Output the (x, y) coordinate of the center of the cell containing the given text.  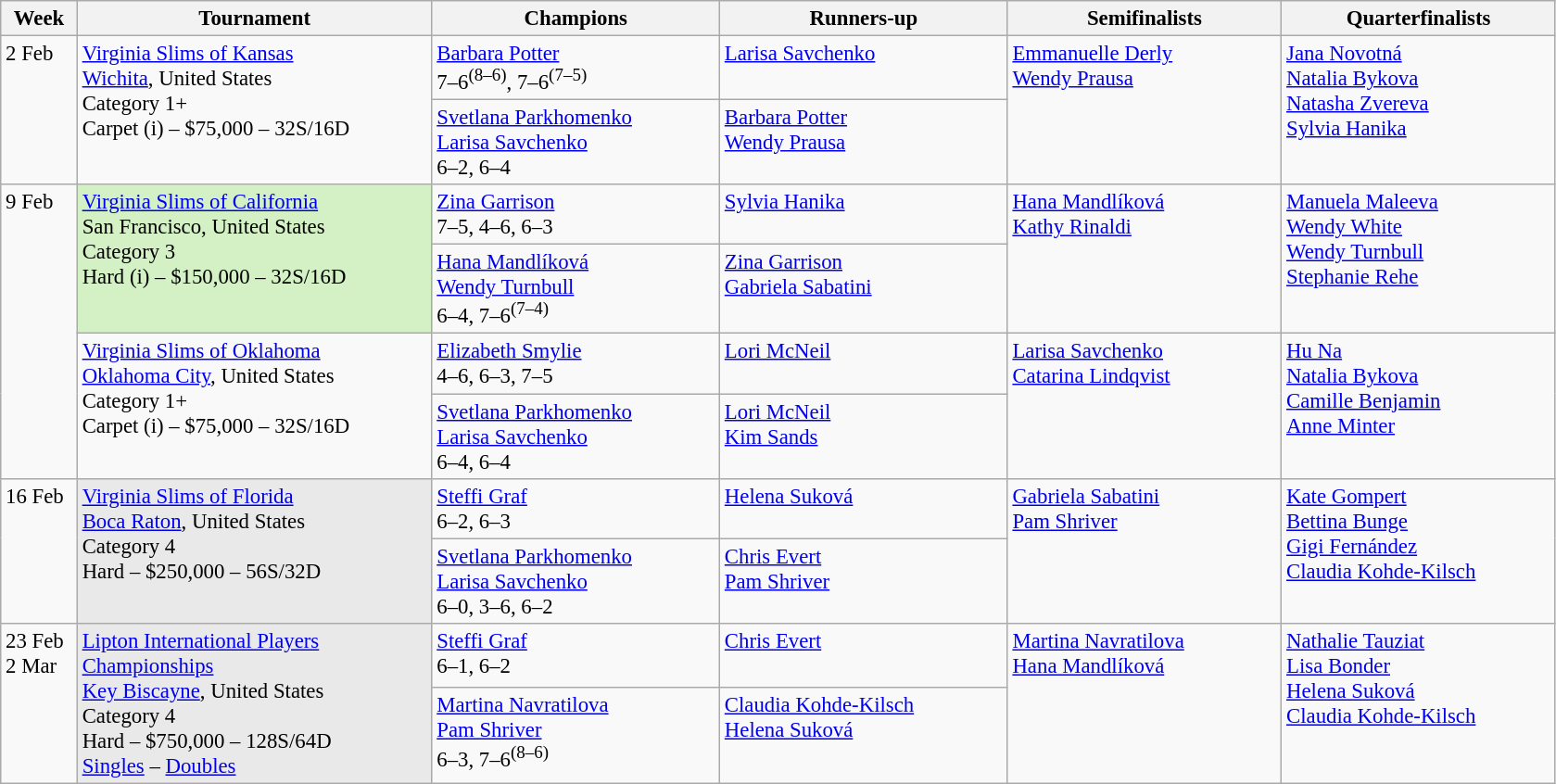
Week (39, 19)
Barbara Potter 7–6(8–6), 7–6(7–5) (576, 69)
Martina Navratilova Pam Shriver6–3, 7–6(8–6) (576, 736)
Barbara Potter Wendy Prausa (864, 143)
Zina Garrison Gabriela Sabatini (864, 289)
Manuela Maleeva Wendy White Wendy Turnbull Stephanie Rehe (1419, 259)
Svetlana Parkhomenko Larisa Savchenko 6–0, 3–6, 6–2 (576, 581)
Elizabeth Smylie4–6, 6–3, 7–5 (576, 363)
Hu Na Natalia Bykova Camille Benjamin Anne Minter (1419, 406)
Hana Mandlíková Wendy Turnbull6–4, 7–6(7–4) (576, 289)
9 Feb (39, 332)
Larisa Savchenko (864, 69)
Virginia Slims of CaliforniaSan Francisco, United States Category 3 Hard (i) – $150,000 – 32S/16D (254, 259)
16 Feb (39, 550)
2 Feb (39, 111)
Helena Suková (864, 508)
Steffi Graf6–2, 6–3 (576, 508)
Sylvia Hanika (864, 215)
Steffi Graf6–1, 6–2 (576, 654)
Svetlana Parkhomenko Larisa Savchenko6–4, 6–4 (576, 436)
Svetlana Parkhomenko Larisa Savchenko6–2, 6–4 (576, 143)
Jana Novotná Natalia Bykova Natasha Zvereva Sylvia Hanika (1419, 111)
Champions (576, 19)
Quarterfinalists (1419, 19)
Virginia Slims of KansasWichita, United States Category 1+ Carpet (i) – $75,000 – 32S/16D (254, 111)
Tournament (254, 19)
Lipton International Players ChampionshipsKey Biscayne, United States Category 4 Hard – $750,000 – 128S/64D Singles – Doubles (254, 702)
Larisa Savchenko Catarina Lindqvist (1145, 406)
Claudia Kohde-Kilsch Helena Suková (864, 736)
Gabriela Sabatini Pam Shriver (1145, 550)
Hana Mandlíková Kathy Rinaldi (1145, 259)
Martina Navratilova Hana Mandlíková (1145, 702)
Lori McNeil Kim Sands (864, 436)
Virginia Slims of FloridaBoca Raton, United States Category 4 Hard – $250,000 – 56S/32D (254, 550)
Nathalie Tauziat Lisa Bonder Helena Suková Claudia Kohde-Kilsch (1419, 702)
Virginia Slims of OklahomaOklahoma City, United States Category 1+ Carpet (i) – $75,000 – 32S/16D (254, 406)
Chris Evert (864, 654)
23 Feb2 Mar (39, 702)
Emmanuelle Derly Wendy Prausa (1145, 111)
Kate Gompert Bettina Bunge Gigi Fernández Claudia Kohde-Kilsch (1419, 550)
Lori McNeil (864, 363)
Semifinalists (1145, 19)
Runners-up (864, 19)
Zina Garrison7–5, 4–6, 6–3 (576, 215)
Chris Evert Pam Shriver (864, 581)
